Output the [x, y] coordinate of the center of the cell containing the given text.  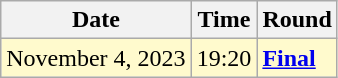
Time [224, 20]
November 4, 2023 [96, 58]
Date [96, 20]
Final [297, 58]
Round [297, 20]
19:20 [224, 58]
